Search for the cell housing the specified text and yield its [X, Y] center coordinate. 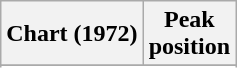
Peakposition [189, 34]
Chart (1972) [72, 34]
